Identify which cell holds the provided text, then report its (X, Y) central coordinate. 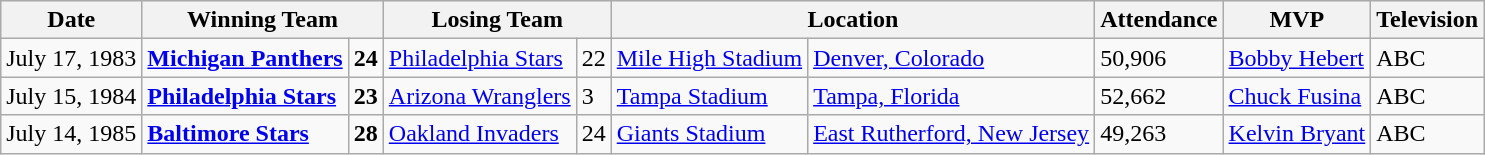
July 17, 1983 (72, 58)
July 14, 1985 (72, 134)
Television (1428, 20)
July 15, 1984 (72, 96)
49,263 (1159, 134)
Attendance (1159, 20)
Oakland Invaders (480, 134)
Losing Team (497, 20)
MVP (1297, 20)
52,662 (1159, 96)
Bobby Hebert (1297, 58)
3 (594, 96)
Denver, Colorado (952, 58)
23 (366, 96)
Baltimore Stars (245, 134)
Chuck Fusina (1297, 96)
East Rutherford, New Jersey (952, 134)
22 (594, 58)
Arizona Wranglers (480, 96)
Mile High Stadium (709, 58)
Tampa Stadium (709, 96)
Location (852, 20)
Giants Stadium (709, 134)
Michigan Panthers (245, 58)
Kelvin Bryant (1297, 134)
Date (72, 20)
Tampa, Florida (952, 96)
28 (366, 134)
50,906 (1159, 58)
Winning Team (262, 20)
